Detect which cell encompasses the target text, then output its (X, Y) center coordinate. 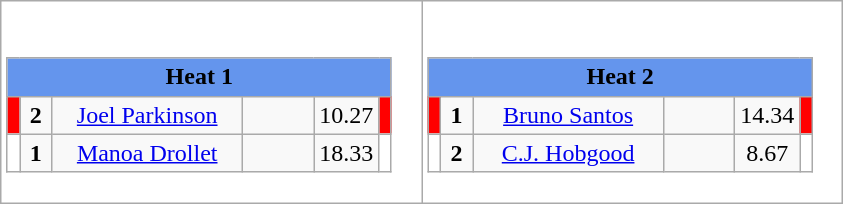
Heat 2 (620, 77)
Bruno Santos (568, 115)
10.27 (346, 115)
Heat 2 1 Bruno Santos 14.34 2 C.J. Hobgood 8.67 (632, 102)
8.67 (768, 153)
Heat 1 (199, 77)
Joel Parkinson (148, 115)
Manoa Drollet (148, 153)
14.34 (768, 115)
Heat 1 2 Joel Parkinson 10.27 1 Manoa Drollet 18.33 (212, 102)
C.J. Hobgood (568, 153)
18.33 (346, 153)
